Identify which cell holds the provided text, then report its (X, Y) central coordinate. 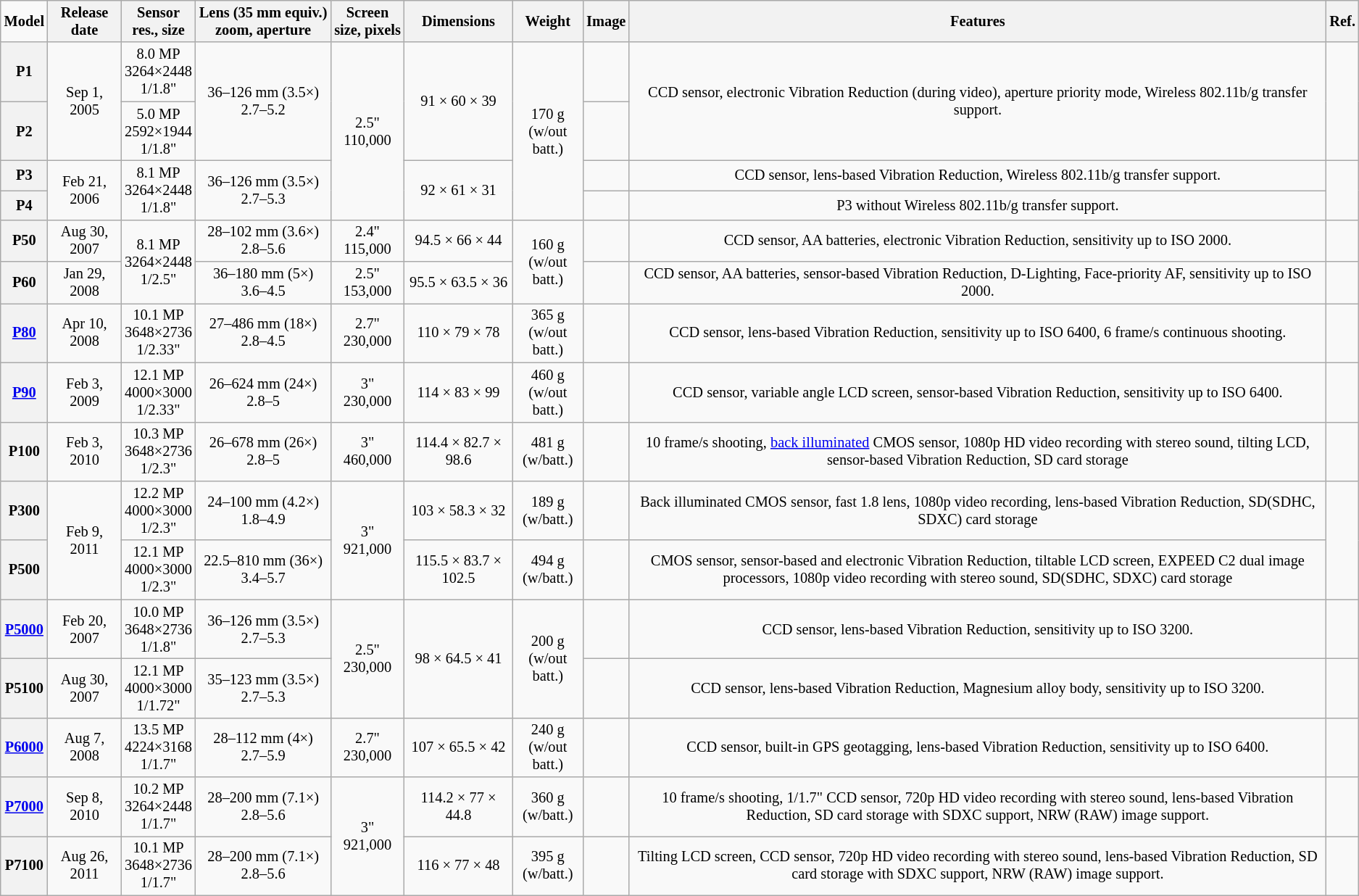
3"230,000 (367, 392)
8.1 MP3264×24481/1.8" (158, 190)
Aug 7, 2008 (84, 747)
160 g(w/out batt.) (548, 261)
170 g(w/out batt.) (548, 130)
91 × 60 × 39 (459, 101)
Feb 21, 2006 (84, 190)
27–486 mm (18×)2.8–4.5 (263, 333)
116 × 77 × 48 (459, 866)
Sep 1, 2005 (84, 101)
Image (606, 21)
114 × 83 × 99 (459, 392)
P90 (25, 392)
Jan 29, 2008 (84, 283)
P7000 (25, 807)
494 g(w/batt.) (548, 570)
P5000 (25, 629)
36–126 mm (3.5×)2.7–5.2 (263, 101)
P3 (25, 175)
10.2 MP3264×24481/1.7" (158, 807)
107 × 65.5 × 42 (459, 747)
94.5 × 66 × 44 (459, 241)
P4 (25, 204)
Release date (84, 21)
Aug 26, 2011 (84, 866)
CCD sensor, AA batteries, sensor-based Vibration Reduction, D-Lighting, Face-priority AF, sensitivity up to ISO 2000. (977, 283)
Weight (548, 21)
189 g(w/batt.) (548, 510)
P3 without Wireless 802.11b/g transfer support. (977, 204)
95.5 × 63.5 × 36 (459, 283)
114.2 × 77 × 44.8 (459, 807)
10.1 MP3648×27361/1.7" (158, 866)
Feb 3, 2009 (84, 392)
P60 (25, 283)
2.4"115,000 (367, 241)
Ref. (1342, 21)
115.5 × 83.7 × 102.5 (459, 570)
Sep 8, 2010 (84, 807)
26–678 mm (26×)2.8–5 (263, 452)
481 g(w/batt.) (548, 452)
P6000 (25, 747)
12.1 MP4000×30001/2.33" (158, 392)
Feb 20, 2007 (84, 629)
P300 (25, 510)
CCD sensor, AA batteries, electronic Vibration Reduction, sensitivity up to ISO 2000. (977, 241)
12.1 MP4000×30001/2.3" (158, 570)
CCD sensor, built-in GPS geotagging, lens-based Vibration Reduction, sensitivity up to ISO 6400. (977, 747)
13.5 MP4224×31681/1.7" (158, 747)
Features (977, 21)
5.0 MP2592×19441/1.8" (158, 131)
Lens (35 mm equiv.)zoom, aperture (263, 21)
P7100 (25, 866)
3"460,000 (367, 452)
CCD sensor, lens-based Vibration Reduction, Magnesium alloy body, sensitivity up to ISO 3200. (977, 688)
10.1 MP3648×27361/2.33" (158, 333)
P80 (25, 333)
28–112 mm (4×)2.7–5.9 (263, 747)
2.5"230,000 (367, 658)
Screensize, pixels (367, 21)
Back illuminated CMOS sensor, fast 1.8 lens, 1080p video recording, lens-based Vibration Reduction, SD(SDHC, SDXC) card storage (977, 510)
460 g(w/out batt.) (548, 392)
36–180 mm (5×)3.6–4.5 (263, 283)
P500 (25, 570)
12.2 MP4000×30001/2.3" (158, 510)
240 g(w/out batt.) (548, 747)
2.5"153,000 (367, 283)
200 g(w/out batt.) (548, 658)
Apr 10, 2008 (84, 333)
114.4 × 82.7 × 98.6 (459, 452)
P2 (25, 131)
103 × 58.3 × 32 (459, 510)
2.5"110,000 (367, 130)
12.1 MP4000×30001/1.72" (158, 688)
Feb 3, 2010 (84, 452)
Model (25, 21)
26–624 mm (24×)2.8–5 (263, 392)
CCD sensor, lens-based Vibration Reduction, sensitivity up to ISO 3200. (977, 629)
CCD sensor, variable angle LCD screen, sensor-based Vibration Reduction, sensitivity up to ISO 6400. (977, 392)
110 × 79 × 78 (459, 333)
8.1 MP3264×24481/2.5" (158, 261)
Sensorres., size (158, 21)
Dimensions (459, 21)
CCD sensor, electronic Vibration Reduction (during video), aperture priority mode, Wireless 802.11b/g transfer support. (977, 101)
8.0 MP3264×24481/1.8" (158, 72)
28–102 mm (3.6×)2.8–5.6 (263, 241)
Feb 9, 2011 (84, 539)
35–123 mm (3.5×)2.7–5.3 (263, 688)
360 g(w/batt.) (548, 807)
395 g(w/batt.) (548, 866)
P50 (25, 241)
22.5–810 mm (36×)3.4–5.7 (263, 570)
365 g(w/out batt.) (548, 333)
P1 (25, 72)
CCD sensor, lens-based Vibration Reduction, sensitivity up to ISO 6400, 6 frame/s continuous shooting. (977, 333)
92 × 61 × 31 (459, 190)
98 × 64.5 × 41 (459, 658)
10.0 MP3648×27361/1.8" (158, 629)
10.3 MP3648×27361/2.3" (158, 452)
24–100 mm (4.2×)1.8–4.9 (263, 510)
P5100 (25, 688)
CCD sensor, lens-based Vibration Reduction, Wireless 802.11b/g transfer support. (977, 175)
P100 (25, 452)
